Return [x, y] of the center of cell containing provided text 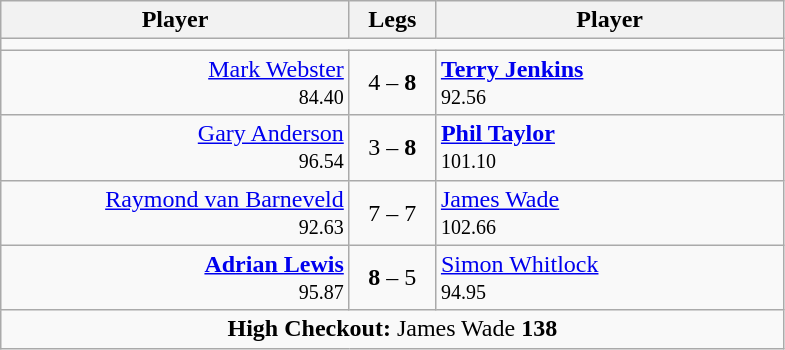
Simon Whitlock 94.95 [610, 278]
Gary Anderson 96.54 [176, 148]
Terry Jenkins 92.56 [610, 82]
Phil Taylor 101.10 [610, 148]
4 – 8 [392, 82]
Mark Webster 84.40 [176, 82]
Raymond van Barneveld 92.63 [176, 212]
James Wade 102.66 [610, 212]
Legs [392, 20]
Adrian Lewis 95.87 [176, 278]
3 – 8 [392, 148]
8 – 5 [392, 278]
7 – 7 [392, 212]
High Checkout: James Wade 138 [392, 329]
